Output the [x, y] coordinate of the center of the cell containing the given text.  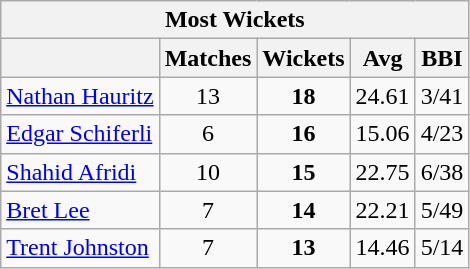
Nathan Hauritz [80, 96]
BBI [442, 58]
Matches [208, 58]
14 [304, 210]
24.61 [382, 96]
15.06 [382, 134]
6/38 [442, 172]
4/23 [442, 134]
3/41 [442, 96]
18 [304, 96]
5/14 [442, 248]
22.75 [382, 172]
Most Wickets [235, 20]
Avg [382, 58]
10 [208, 172]
Shahid Afridi [80, 172]
Bret Lee [80, 210]
6 [208, 134]
Trent Johnston [80, 248]
Wickets [304, 58]
16 [304, 134]
Edgar Schiferli [80, 134]
15 [304, 172]
5/49 [442, 210]
22.21 [382, 210]
14.46 [382, 248]
